From the cell containing the given text, extract its center point as [X, Y] coordinate. 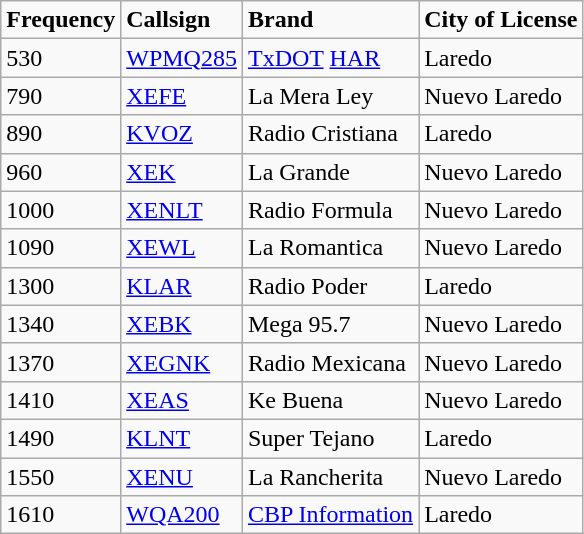
CBP Information [330, 515]
City of License [501, 20]
Radio Cristiana [330, 134]
WQA200 [182, 515]
1490 [61, 438]
XEGNK [182, 362]
Callsign [182, 20]
XEAS [182, 400]
Ke Buena [330, 400]
1000 [61, 210]
WPMQ285 [182, 58]
790 [61, 96]
1340 [61, 324]
Super Tejano [330, 438]
1550 [61, 477]
XEBK [182, 324]
XENU [182, 477]
XEK [182, 172]
XENLT [182, 210]
1370 [61, 362]
Radio Poder [330, 286]
960 [61, 172]
Mega 95.7 [330, 324]
KLAR [182, 286]
Frequency [61, 20]
La Rancherita [330, 477]
KVOZ [182, 134]
1610 [61, 515]
1090 [61, 248]
1300 [61, 286]
XEFE [182, 96]
Brand [330, 20]
530 [61, 58]
1410 [61, 400]
La Romantica [330, 248]
La Grande [330, 172]
TxDOT HAR [330, 58]
La Mera Ley [330, 96]
890 [61, 134]
Radio Mexicana [330, 362]
Radio Formula [330, 210]
KLNT [182, 438]
XEWL [182, 248]
